From the cell containing the given text, extract its center point as (X, Y) coordinate. 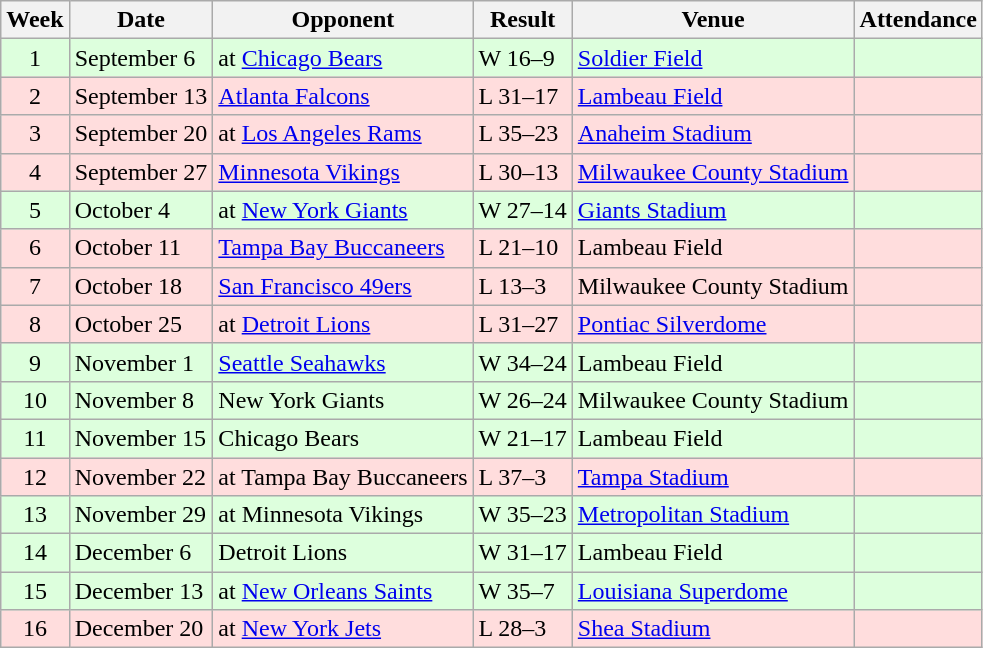
Date (141, 20)
San Francisco 49ers (343, 286)
L 31–27 (522, 324)
L 13–3 (522, 286)
W 27–14 (522, 210)
at Detroit Lions (343, 324)
9 (35, 362)
Chicago Bears (343, 438)
7 (35, 286)
Week (35, 20)
at Chicago Bears (343, 58)
3 (35, 134)
September 27 (141, 172)
W 26–24 (522, 400)
at Los Angeles Rams (343, 134)
W 31–17 (522, 553)
at New York Giants (343, 210)
12 (35, 477)
L 21–10 (522, 248)
December 6 (141, 553)
5 (35, 210)
at New York Jets (343, 629)
4 (35, 172)
8 (35, 324)
Atlanta Falcons (343, 96)
September 6 (141, 58)
W 16–9 (522, 58)
Tampa Bay Buccaneers (343, 248)
November 8 (141, 400)
Pontiac Silverdome (713, 324)
Anaheim Stadium (713, 134)
October 4 (141, 210)
W 34–24 (522, 362)
at Tampa Bay Buccaneers (343, 477)
November 22 (141, 477)
W 21–17 (522, 438)
Metropolitan Stadium (713, 515)
L 35–23 (522, 134)
Opponent (343, 20)
October 25 (141, 324)
October 18 (141, 286)
Minnesota Vikings (343, 172)
10 (35, 400)
14 (35, 553)
L 31–17 (522, 96)
Giants Stadium (713, 210)
Venue (713, 20)
13 (35, 515)
Result (522, 20)
Detroit Lions (343, 553)
November 1 (141, 362)
Shea Stadium (713, 629)
16 (35, 629)
2 (35, 96)
Seattle Seahawks (343, 362)
November 29 (141, 515)
6 (35, 248)
W 35–23 (522, 515)
L 37–3 (522, 477)
at Minnesota Vikings (343, 515)
at New Orleans Saints (343, 591)
1 (35, 58)
December 13 (141, 591)
Louisiana Superdome (713, 591)
L 28–3 (522, 629)
L 30–13 (522, 172)
11 (35, 438)
October 11 (141, 248)
December 20 (141, 629)
New York Giants (343, 400)
September 13 (141, 96)
Tampa Stadium (713, 477)
15 (35, 591)
September 20 (141, 134)
Soldier Field (713, 58)
W 35–7 (522, 591)
Attendance (918, 20)
November 15 (141, 438)
